Output the [X, Y] coordinate of the center of the cell containing the given text.  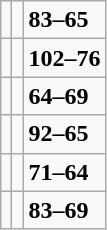
102–76 [64, 58]
71–64 [64, 172]
83–65 [64, 20]
92–65 [64, 134]
64–69 [64, 96]
83–69 [64, 210]
